Pinpoint the cell where the given text exists, returning its [X, Y] midpoint coordinate. 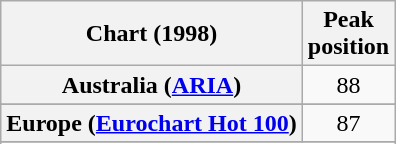
Australia (ARIA) [152, 85]
Europe (Eurochart Hot 100) [152, 123]
Peakposition [348, 34]
87 [348, 123]
88 [348, 85]
Chart (1998) [152, 34]
